Output the (X, Y) coordinate of the center of the cell containing the given text.  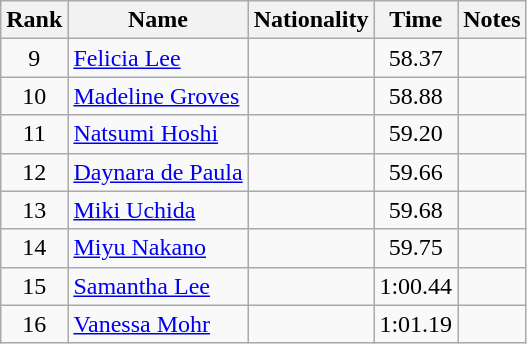
Daynara de Paula (158, 172)
Nationality (311, 20)
59.68 (416, 210)
13 (34, 210)
11 (34, 134)
Felicia Lee (158, 58)
9 (34, 58)
Time (416, 20)
59.66 (416, 172)
Rank (34, 20)
Vanessa Mohr (158, 324)
14 (34, 248)
Madeline Groves (158, 96)
59.20 (416, 134)
58.37 (416, 58)
Natsumi Hoshi (158, 134)
16 (34, 324)
15 (34, 286)
Name (158, 20)
Miyu Nakano (158, 248)
1:00.44 (416, 286)
Miki Uchida (158, 210)
10 (34, 96)
Samantha Lee (158, 286)
12 (34, 172)
59.75 (416, 248)
Notes (492, 20)
1:01.19 (416, 324)
58.88 (416, 96)
